Identify which cell holds the provided text, then report its [x, y] central coordinate. 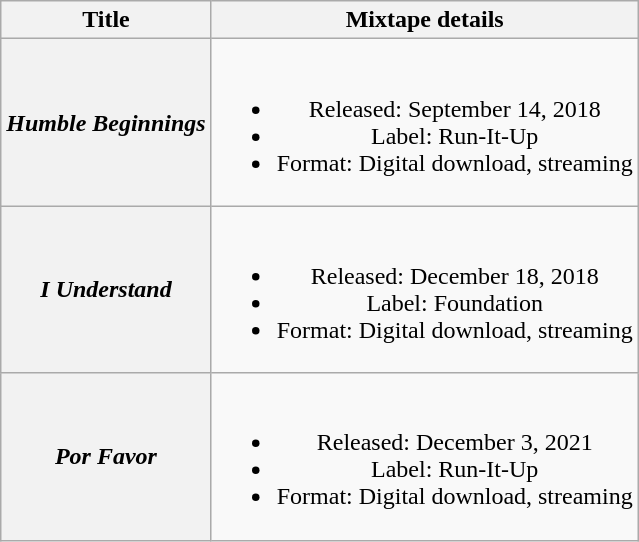
Released: December 3, 2021Label: Run-It-UpFormat: Digital download, streaming [424, 456]
Title [106, 20]
I Understand [106, 290]
Humble Beginnings [106, 122]
Released: September 14, 2018Label: Run-It-UpFormat: Digital download, streaming [424, 122]
Released: December 18, 2018Label: FoundationFormat: Digital download, streaming [424, 290]
Por Favor [106, 456]
Mixtape details [424, 20]
